Provide the [x, y] coordinate of the cell's center where the given text is located.  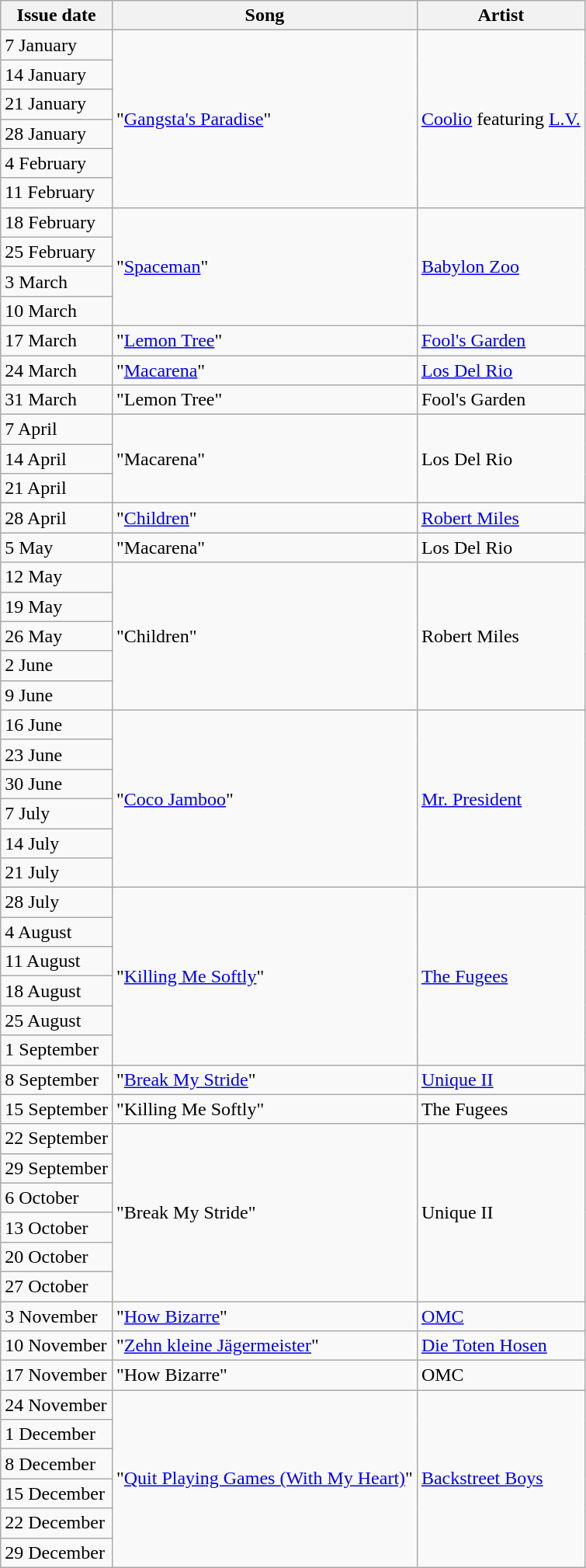
21 January [57, 104]
4 August [57, 932]
8 September [57, 1080]
25 February [57, 252]
9 June [57, 695]
15 September [57, 1109]
3 March [57, 281]
11 August [57, 961]
Die Toten Hosen [501, 1346]
20 October [57, 1257]
12 May [57, 577]
Backstreet Boys [501, 1479]
14 July [57, 843]
7 April [57, 429]
Coolio featuring L.V. [501, 119]
14 April [57, 459]
15 December [57, 1493]
27 October [57, 1286]
31 March [57, 400]
24 March [57, 370]
17 March [57, 340]
"Spaceman" [264, 266]
6 October [57, 1198]
14 January [57, 75]
22 September [57, 1139]
Song [264, 16]
Mr. President [501, 798]
29 December [57, 1552]
Issue date [57, 16]
21 April [57, 488]
18 February [57, 222]
"Gangsta's Paradise" [264, 119]
Artist [501, 16]
5 May [57, 548]
10 November [57, 1346]
Babylon Zoo [501, 266]
28 July [57, 902]
2 June [57, 666]
11 February [57, 193]
28 January [57, 134]
24 November [57, 1405]
30 June [57, 784]
7 January [57, 45]
22 December [57, 1523]
4 February [57, 163]
25 August [57, 1020]
28 April [57, 518]
1 December [57, 1434]
29 September [57, 1168]
10 March [57, 311]
16 June [57, 725]
"Quit Playing Games (With My Heart)" [264, 1479]
1 September [57, 1050]
18 August [57, 991]
19 May [57, 607]
23 June [57, 754]
7 July [57, 813]
21 July [57, 873]
3 November [57, 1316]
8 December [57, 1464]
13 October [57, 1227]
26 May [57, 636]
"Zehn kleine Jägermeister" [264, 1346]
17 November [57, 1375]
"Coco Jamboo" [264, 798]
